Capture the cell that displays the provided text and extract its [X, Y] central coordinate. 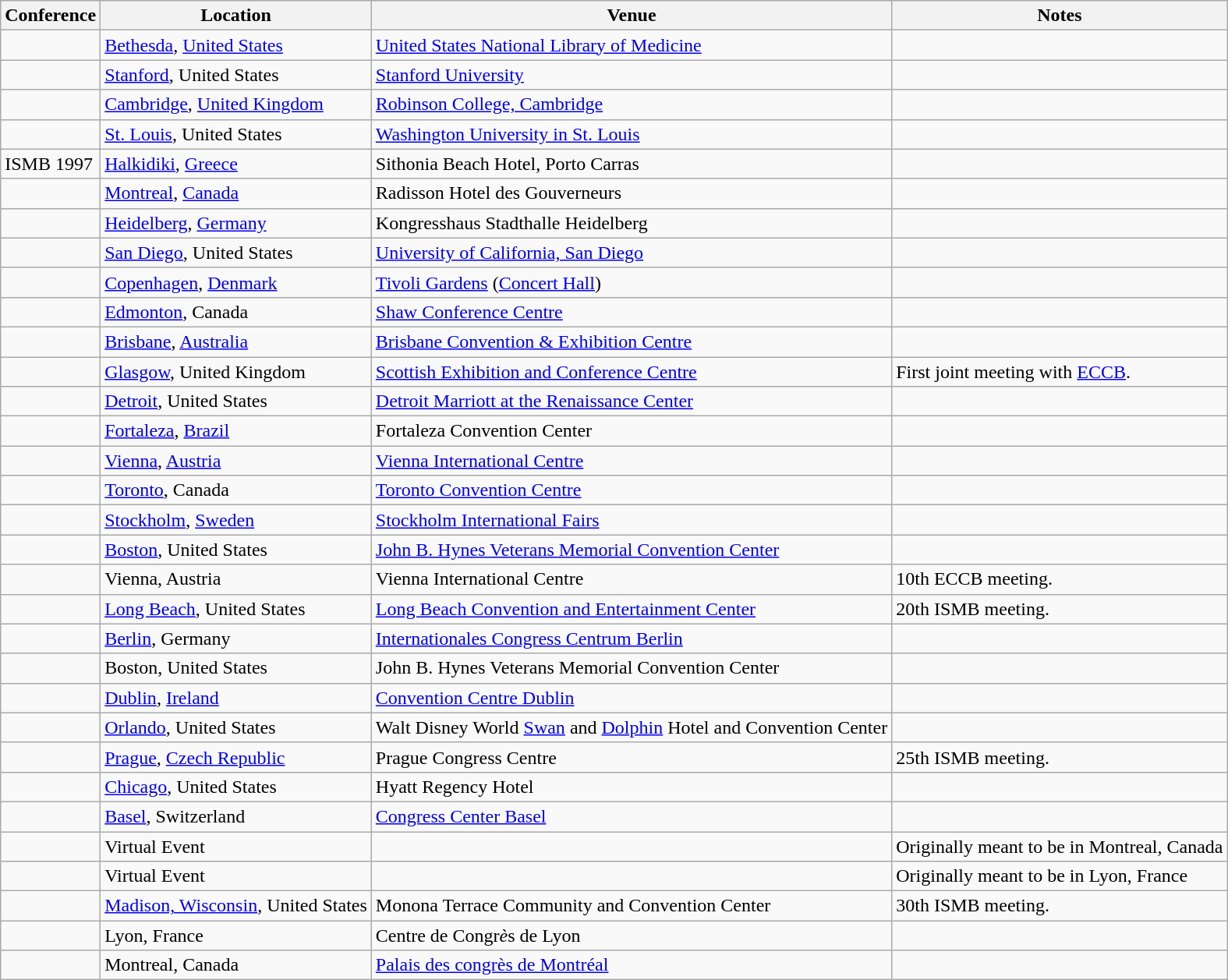
20th ISMB meeting. [1060, 609]
Madison, Wisconsin, United States [236, 906]
30th ISMB meeting. [1060, 906]
Scottish Exhibition and Conference Centre [632, 372]
Walt Disney World Swan and Dolphin Hotel and Convention Center [632, 727]
Long Beach, United States [236, 609]
Brisbane, Australia [236, 341]
First joint meeting with ECCB. [1060, 372]
United States National Library of Medicine [632, 45]
Detroit, United States [236, 402]
Notes [1060, 16]
Stanford, United States [236, 75]
Internationales Congress Centrum Berlin [632, 639]
Originally meant to be in Lyon, France [1060, 876]
Washington University in St. Louis [632, 134]
Lyon, France [236, 936]
Bethesda, United States [236, 45]
Stanford University [632, 75]
Edmonton, Canada [236, 312]
Kongresshaus Stadthalle Heidelberg [632, 223]
Hyatt Regency Hotel [632, 787]
Monona Terrace Community and Convention Center [632, 906]
Convention Centre Dublin [632, 698]
Glasgow, United Kingdom [236, 372]
Dublin, Ireland [236, 698]
Congress Center Basel [632, 816]
University of California, San Diego [632, 253]
Prague Congress Centre [632, 757]
ISMB 1997 [51, 164]
Shaw Conference Centre [632, 312]
Brisbane Convention & Exhibition Centre [632, 341]
Halkidiki, Greece [236, 164]
Originally meant to be in Montreal, Canada [1060, 846]
Location [236, 16]
St. Louis, United States [236, 134]
Chicago, United States [236, 787]
Fortaleza, Brazil [236, 431]
Tivoli Gardens (Concert Hall) [632, 282]
Copenhagen, Denmark [236, 282]
Centre de Congrès de Lyon [632, 936]
Stockholm, Sweden [236, 520]
Berlin, Germany [236, 639]
Stockholm International Fairs [632, 520]
San Diego, United States [236, 253]
Fortaleza Convention Center [632, 431]
Orlando, United States [236, 727]
Cambridge, United Kingdom [236, 104]
Sithonia Beach Hotel, Porto Carras [632, 164]
10th ECCB meeting. [1060, 579]
Toronto Convention Centre [632, 490]
Robinson College, Cambridge [632, 104]
Heidelberg, Germany [236, 223]
Radisson Hotel des Gouverneurs [632, 193]
Conference [51, 16]
Prague, Czech Republic [236, 757]
Toronto, Canada [236, 490]
Basel, Switzerland [236, 816]
Venue [632, 16]
Long Beach Convention and Entertainment Center [632, 609]
Palais des congrès de Montréal [632, 965]
25th ISMB meeting. [1060, 757]
Detroit Marriott at the Renaissance Center [632, 402]
